Capture the cell that displays the provided text and extract its [x, y] central coordinate. 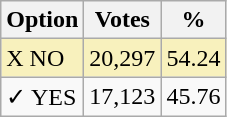
20,297 [122, 58]
% [194, 20]
Option [42, 20]
X NO [42, 58]
17,123 [122, 97]
45.76 [194, 97]
✓ YES [42, 97]
Votes [122, 20]
54.24 [194, 58]
